For the text-containing cell, return its midpoint in (x, y) coordinate format. 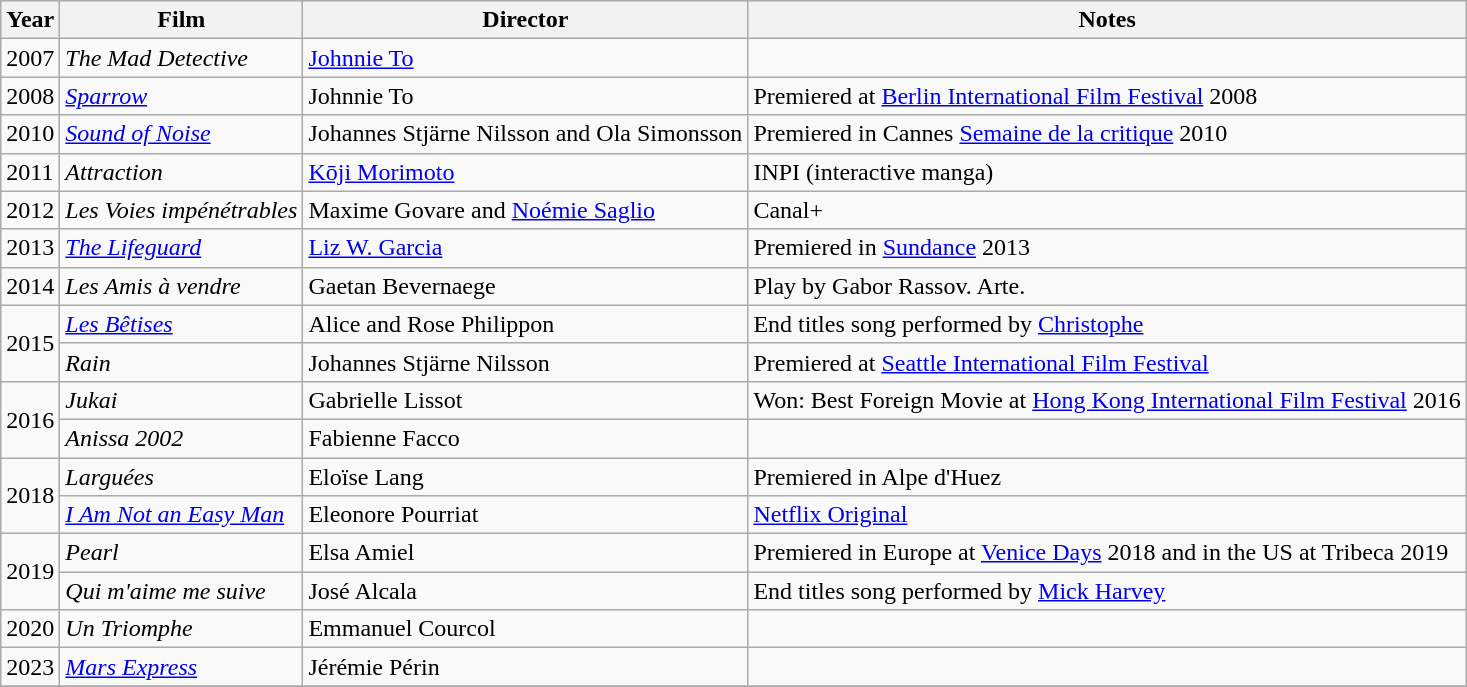
INPI (interactive manga) (1107, 172)
Gabrielle Lissot (526, 400)
Liz W. Garcia (526, 248)
The Mad Detective (182, 58)
End titles song performed by Christophe (1107, 324)
2010 (30, 134)
Qui m'aime me suive (182, 591)
Larguées (182, 477)
Premiered in Cannes Semaine de la critique 2010 (1107, 134)
2020 (30, 629)
2011 (30, 172)
Un Triomphe (182, 629)
Johannes Stjärne Nilsson (526, 362)
Premiered in Alpe d'Huez (1107, 477)
Netflix Original (1107, 515)
Les Bêtises (182, 324)
2019 (30, 572)
Play by Gabor Rassov. Arte. (1107, 286)
2016 (30, 419)
Year (30, 20)
Anissa 2002 (182, 438)
Les Amis à vendre (182, 286)
Film (182, 20)
Eloïse Lang (526, 477)
Mars Express (182, 667)
Maxime Govare and Noémie Saglio (526, 210)
Eleonore Pourriat (526, 515)
The Lifeguard (182, 248)
Emmanuel Courcol (526, 629)
Rain (182, 362)
2014 (30, 286)
2012 (30, 210)
2015 (30, 343)
Premiered at Seattle International Film Festival (1107, 362)
Pearl (182, 553)
Director (526, 20)
Johannes Stjärne Nilsson and Ola Simonsson (526, 134)
Premiered at Berlin International Film Festival 2008 (1107, 96)
2013 (30, 248)
2018 (30, 496)
2007 (30, 58)
Attraction (182, 172)
Jukai (182, 400)
Elsa Amiel (526, 553)
Notes (1107, 20)
José Alcala (526, 591)
End titles song performed by Mick Harvey (1107, 591)
Sound of Noise (182, 134)
2008 (30, 96)
I Am Not an Easy Man (182, 515)
Kōji Morimoto (526, 172)
Les Voies impénétrables (182, 210)
Won: Best Foreign Movie at Hong Kong International Film Festival 2016 (1107, 400)
Premiered in Sundance 2013 (1107, 248)
Canal+ (1107, 210)
Premiered in Europe at Venice Days 2018 and in the US at Tribeca 2019 (1107, 553)
Gaetan Bevernaege (526, 286)
Sparrow (182, 96)
Jérémie Périn (526, 667)
2023 (30, 667)
Alice and Rose Philippon (526, 324)
Fabienne Facco (526, 438)
